Find where the given text appears and provide that cell's center as (X, Y) coordinate. 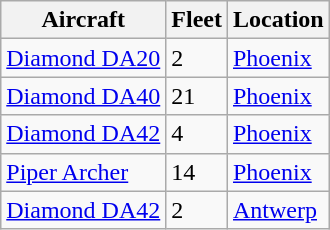
Piper Archer (84, 172)
Location (278, 20)
Antwerp (278, 210)
Aircraft (84, 20)
21 (197, 96)
Diamond DA40 (84, 96)
Diamond DA20 (84, 58)
Fleet (197, 20)
14 (197, 172)
4 (197, 134)
